Provide the [X, Y] coordinate of the cell's center where the given text is located.  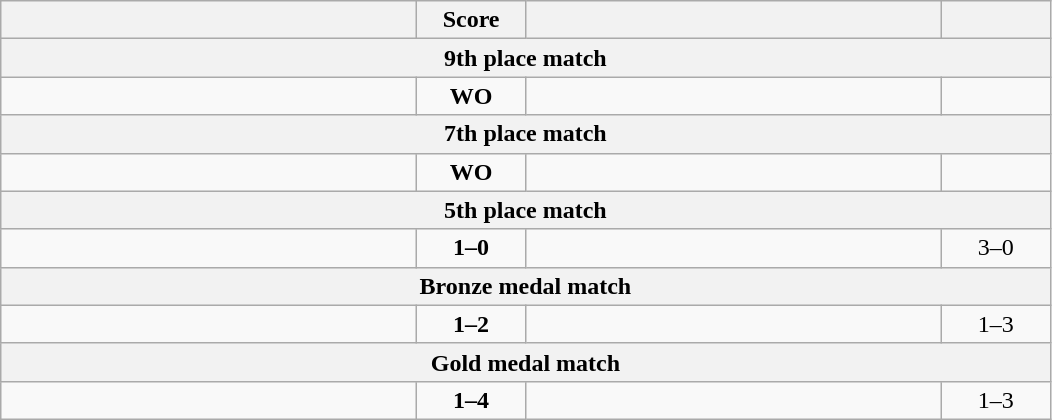
Gold medal match [526, 362]
5th place match [526, 210]
1–0 [472, 248]
3–0 [996, 248]
Bronze medal match [526, 286]
1–4 [472, 400]
Score [472, 20]
9th place match [526, 58]
7th place match [526, 134]
1–2 [472, 324]
